Return the [X, Y] coordinate for the center point of the cell that contains the specified text.  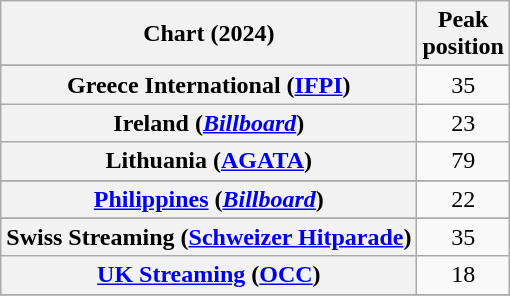
18 [463, 275]
UK Streaming (OCC) [209, 275]
23 [463, 123]
Chart (2024) [209, 34]
79 [463, 161]
Lithuania (AGATA) [209, 161]
Philippines (Billboard) [209, 199]
22 [463, 199]
Peakposition [463, 34]
Ireland (Billboard) [209, 123]
Swiss Streaming (Schweizer Hitparade) [209, 237]
Greece International (IFPI) [209, 85]
